Return [X, Y] of the center of cell containing provided text 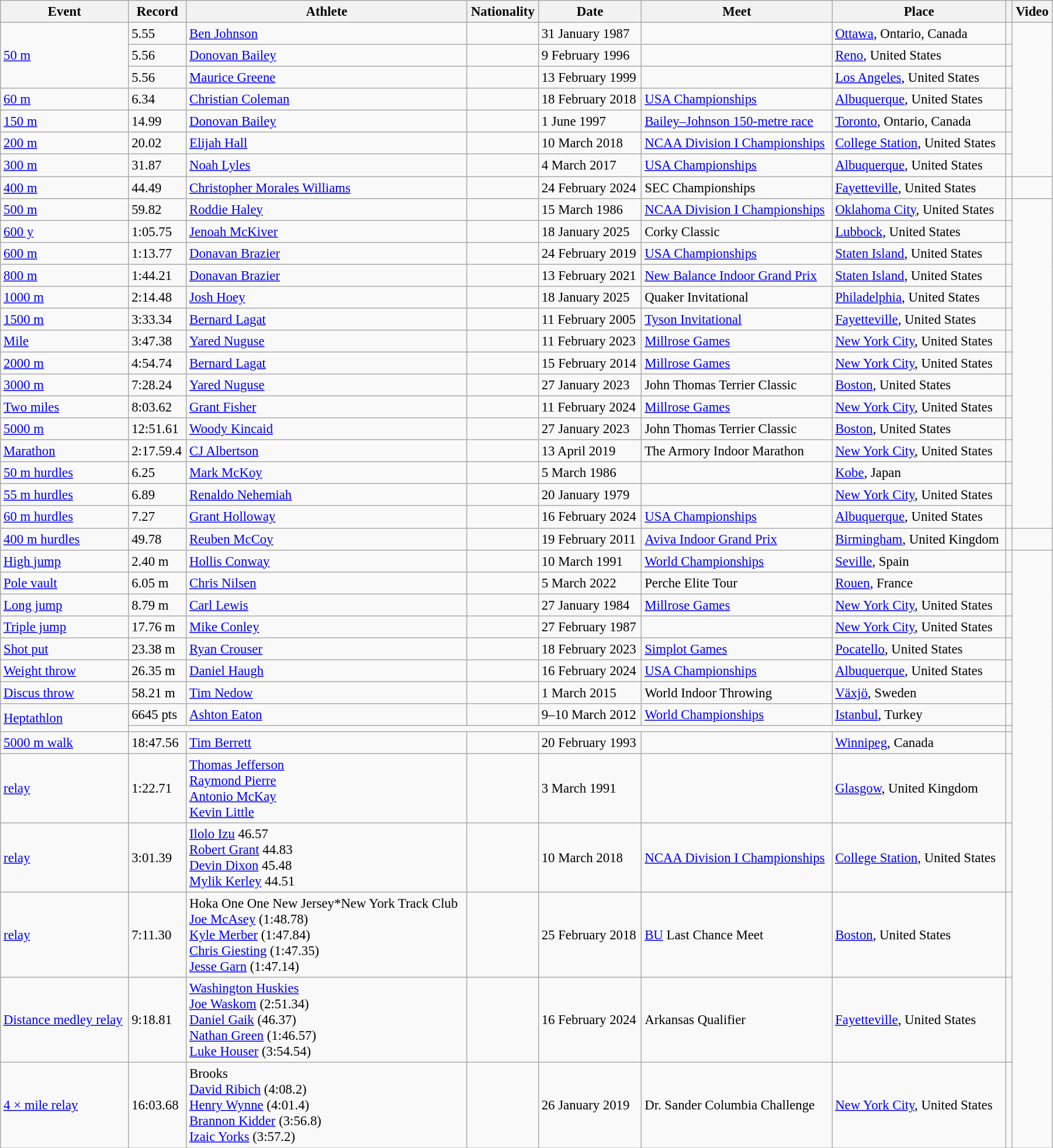
Washington HuskiesJoe Waskom (2:51.34)Daniel Gaik (46.37)Nathan Green (1:46.57)Luke Houser (3:54.54) [327, 1020]
Place [919, 12]
Daniel Haugh [327, 671]
SEC Championships [737, 188]
2000 m [64, 363]
3:33.34 [158, 319]
Växjö, Sweden [919, 693]
Athlete [327, 12]
Grant Holloway [327, 517]
600 y [64, 231]
Christopher Morales Williams [327, 188]
Hollis Conway [327, 561]
Perche Elite Tour [737, 583]
Corky Classic [737, 231]
600 m [64, 253]
13 February 2021 [590, 275]
Discus throw [64, 693]
Weight throw [64, 671]
27 January 1984 [590, 605]
8:03.62 [158, 407]
Glasgow, United Kingdom [919, 789]
CJ Albertson [327, 451]
49.78 [158, 539]
7.27 [158, 517]
Woody Kincaid [327, 429]
10 March 1991 [590, 561]
8.79 m [158, 605]
24 February 2024 [590, 188]
26 January 2019 [590, 1105]
High jump [64, 561]
13 February 1999 [590, 78]
Simplot Games [737, 649]
Birmingham, United Kingdom [919, 539]
BU Last Chance Meet [737, 935]
Reno, United States [919, 56]
Nationality [503, 12]
BrooksDavid Ribich (4:08.2)Henry Wynne (4:01.4)Brannon Kidder (3:56.8)Izaic Yorks (3:57.2) [327, 1105]
15 February 2014 [590, 363]
3000 m [64, 385]
Los Angeles, United States [919, 78]
12:51.61 [158, 429]
Lubbock, United States [919, 231]
5000 m [64, 429]
15 March 1986 [590, 209]
Seville, Spain [919, 561]
Video [1032, 12]
20 February 1993 [590, 743]
Hoka One One New Jersey*New York Track ClubJoe McAsey (1:48.78)Kyle Merber (1:47.84)Chris Giesting (1:47.35)Jesse Garn (1:47.14) [327, 935]
20 January 1979 [590, 495]
Aviva Indoor Grand Prix [737, 539]
3 March 1991 [590, 789]
9–10 March 2012 [590, 715]
2:17.59.4 [158, 451]
Carl Lewis [327, 605]
6.34 [158, 99]
Istanbul, Turkey [919, 715]
Renaldo Nehemiah [327, 495]
400 m [64, 188]
5 March 2022 [590, 583]
55 m hurdles [64, 495]
Ryan Crouser [327, 649]
Ashton Eaton [327, 715]
18 February 2018 [590, 99]
1:05.75 [158, 231]
60 m hurdles [64, 517]
Pole vault [64, 583]
Winnipeg, Canada [919, 743]
5 March 1986 [590, 473]
5.55 [158, 34]
The Armory Indoor Marathon [737, 451]
Christian Coleman [327, 99]
3:01.39 [158, 858]
13 April 2019 [590, 451]
Oklahoma City, United States [919, 209]
23.38 m [158, 649]
Noah Lyles [327, 165]
14.99 [158, 122]
18:47.56 [158, 743]
18 February 2023 [590, 649]
31.87 [158, 165]
1:44.21 [158, 275]
Heptathlon [64, 718]
5000 m walk [64, 743]
59.82 [158, 209]
20.02 [158, 143]
6.05 m [158, 583]
Triple jump [64, 627]
Thomas JeffersonRaymond PierreAntonio McKayKevin Little [327, 789]
Shot put [64, 649]
2.40 m [158, 561]
Roddie Haley [327, 209]
Tyson Invitational [737, 319]
58.21 m [158, 693]
4:54.74 [158, 363]
4 × mile relay [64, 1105]
17.76 m [158, 627]
Marathon [64, 451]
6645 pts [158, 715]
16:03.68 [158, 1105]
Arkansas Qualifier [737, 1020]
150 m [64, 122]
1500 m [64, 319]
Date [590, 12]
6.25 [158, 473]
Tim Nedow [327, 693]
500 m [64, 209]
Ben Johnson [327, 34]
Quaker Invitational [737, 298]
Kobe, Japan [919, 473]
4 March 2017 [590, 165]
1:22.71 [158, 789]
Reuben McCoy [327, 539]
Event [64, 12]
Toronto, Ontario, Canada [919, 122]
Long jump [64, 605]
9 February 1996 [590, 56]
1 June 1997 [590, 122]
24 February 2019 [590, 253]
26.35 m [158, 671]
Grant Fisher [327, 407]
6.89 [158, 495]
Pocatello, United States [919, 649]
Ottawa, Ontario, Canada [919, 34]
200 m [64, 143]
7:11.30 [158, 935]
60 m [64, 99]
7:28.24 [158, 385]
Bailey–Johnson 150-metre race [737, 122]
25 February 2018 [590, 935]
Tim Berrett [327, 743]
Two miles [64, 407]
Ilolo Izu 46.57Robert Grant 44.83Devin Dixon 45.48Mylik Kerley 44.51 [327, 858]
1 March 2015 [590, 693]
Philadelphia, United States [919, 298]
1000 m [64, 298]
Mark McKoy [327, 473]
Elijah Hall [327, 143]
44.49 [158, 188]
New Balance Indoor Grand Prix [737, 275]
50 m [64, 56]
300 m [64, 165]
Record [158, 12]
27 February 1987 [590, 627]
1:13.77 [158, 253]
Mile [64, 341]
Dr. Sander Columbia Challenge [737, 1105]
31 January 1987 [590, 34]
World Indoor Throwing [737, 693]
Chris Nilsen [327, 583]
Maurice Greene [327, 78]
Josh Hoey [327, 298]
19 February 2011 [590, 539]
2:14.48 [158, 298]
11 February 2024 [590, 407]
Rouen, France [919, 583]
11 February 2023 [590, 341]
400 m hurdles [64, 539]
Distance medley relay [64, 1020]
11 February 2005 [590, 319]
800 m [64, 275]
Mike Conley [327, 627]
Meet [737, 12]
9:18.81 [158, 1020]
Jenoah McKiver [327, 231]
50 m hurdles [64, 473]
3:47.38 [158, 341]
